Determine the (x, y) coordinate at the center of the cell enclosing the given text.  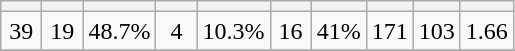
1.66 (486, 31)
103 (436, 31)
19 (62, 31)
48.7% (120, 31)
4 (176, 31)
39 (22, 31)
16 (290, 31)
41% (338, 31)
171 (390, 31)
10.3% (234, 31)
